Return (x, y) of the center of cell containing provided text 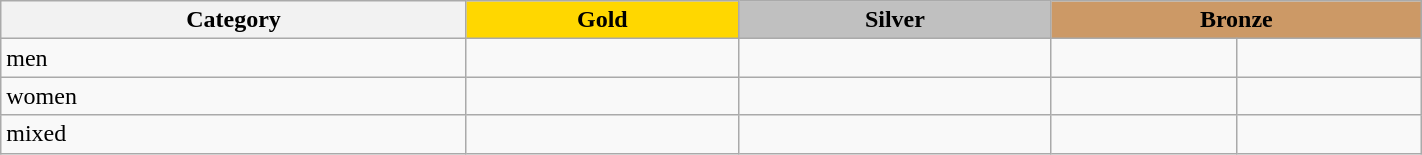
women (234, 96)
Bronze (1236, 20)
mixed (234, 134)
Silver (894, 20)
Category (234, 20)
men (234, 58)
Gold (602, 20)
